Return the (x, y) coordinate for the center point of the cell that contains the specified text.  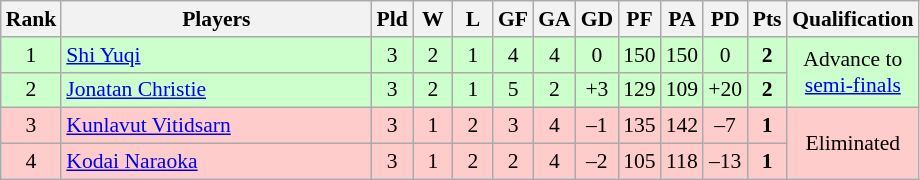
PD (725, 19)
Advance to semi-finals (852, 72)
Players (216, 19)
105 (640, 162)
135 (640, 126)
–7 (725, 126)
Pld (392, 19)
129 (640, 90)
Pts (767, 19)
5 (513, 90)
GD (598, 19)
+20 (725, 90)
PA (682, 19)
+3 (598, 90)
Kunlavut Vitidsarn (216, 126)
Eliminated (852, 144)
–13 (725, 162)
L (473, 19)
Rank (32, 19)
Shi Yuqi (216, 55)
Qualification (852, 19)
GF (513, 19)
–1 (598, 126)
–2 (598, 162)
GA (554, 19)
Jonatan Christie (216, 90)
118 (682, 162)
109 (682, 90)
Kodai Naraoka (216, 162)
142 (682, 126)
PF (640, 19)
W (433, 19)
